Scan for the cell matching the given text and deliver its [x, y] coordinate at center. 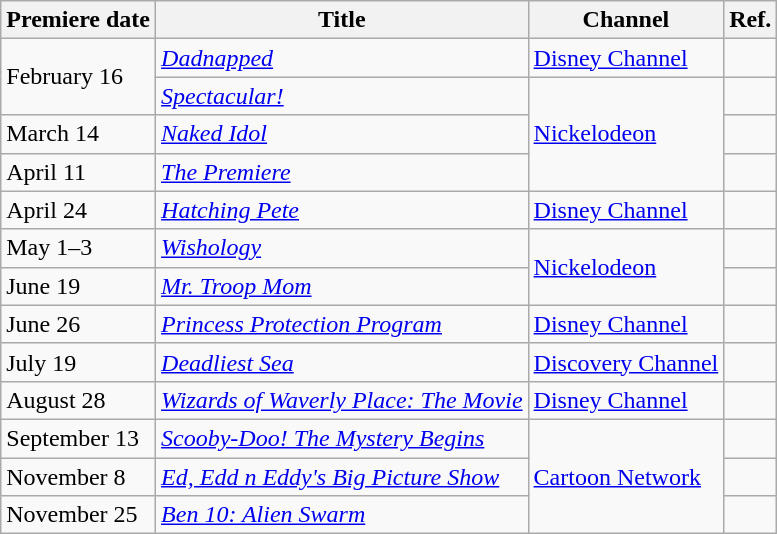
June 19 [78, 286]
Ref. [750, 20]
Scooby-Doo! The Mystery Begins [342, 438]
May 1–3 [78, 248]
April 11 [78, 172]
Premiere date [78, 20]
Discovery Channel [626, 362]
Cartoon Network [626, 476]
March 14 [78, 134]
Wizards of Waverly Place: The Movie [342, 400]
Dadnapped [342, 58]
Wishology [342, 248]
Title [342, 20]
Hatching Pete [342, 210]
June 26 [78, 324]
Channel [626, 20]
February 16 [78, 77]
September 13 [78, 438]
Naked Idol [342, 134]
Spectacular! [342, 96]
Princess Protection Program [342, 324]
August 28 [78, 400]
July 19 [78, 362]
Deadliest Sea [342, 362]
Ben 10: Alien Swarm [342, 515]
November 25 [78, 515]
Ed, Edd n Eddy's Big Picture Show [342, 477]
Mr. Troop Mom [342, 286]
The Premiere [342, 172]
November 8 [78, 477]
April 24 [78, 210]
